Search for the cell housing the specified text and yield its (X, Y) center coordinate. 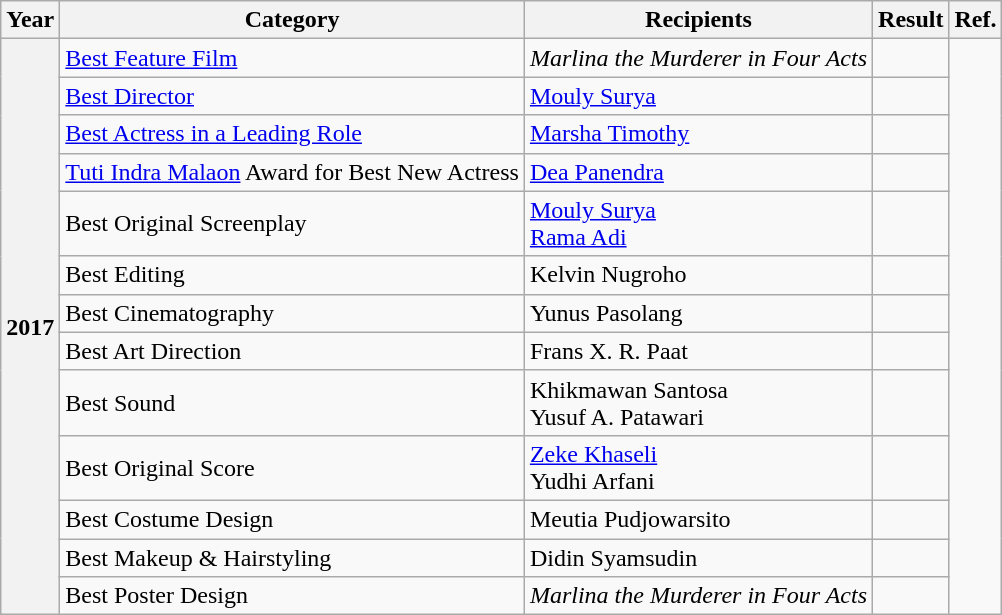
Yunus Pasolang (698, 313)
Best Poster Design (292, 596)
Best Actress in a Leading Role (292, 134)
Mouly Surya (698, 96)
Khikmawan SantosaYusuf A. Patawari (698, 402)
Recipients (698, 20)
Marsha Timothy (698, 134)
Best Sound (292, 402)
Best Original Screenplay (292, 224)
Didin Syamsudin (698, 557)
Best Editing (292, 275)
Meutia Pudjowarsito (698, 519)
Ref. (976, 20)
Frans X. R. Paat (698, 351)
Best Original Score (292, 468)
Best Director (292, 96)
Kelvin Nugroho (698, 275)
2017 (30, 327)
Best Feature Film (292, 58)
Year (30, 20)
Zeke KhaseliYudhi Arfani (698, 468)
Best Costume Design (292, 519)
Best Makeup & Hairstyling (292, 557)
Mouly SuryaRama Adi (698, 224)
Best Cinematography (292, 313)
Tuti Indra Malaon Award for Best New Actress (292, 172)
Dea Panendra (698, 172)
Category (292, 20)
Result (911, 20)
Best Art Direction (292, 351)
